Return the (X, Y) coordinate for the center point of the cell that contains the specified text.  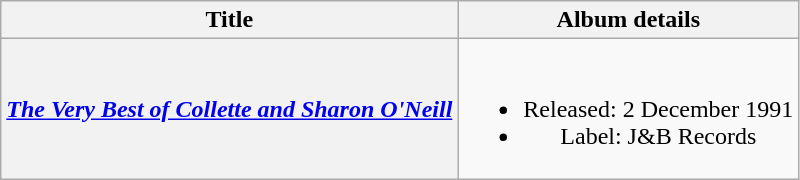
The Very Best of Collette and Sharon O'Neill (230, 109)
Title (230, 20)
Released: 2 December 1991Label: J&B Records (628, 109)
Album details (628, 20)
